Return [X, Y] of the center of cell containing provided text 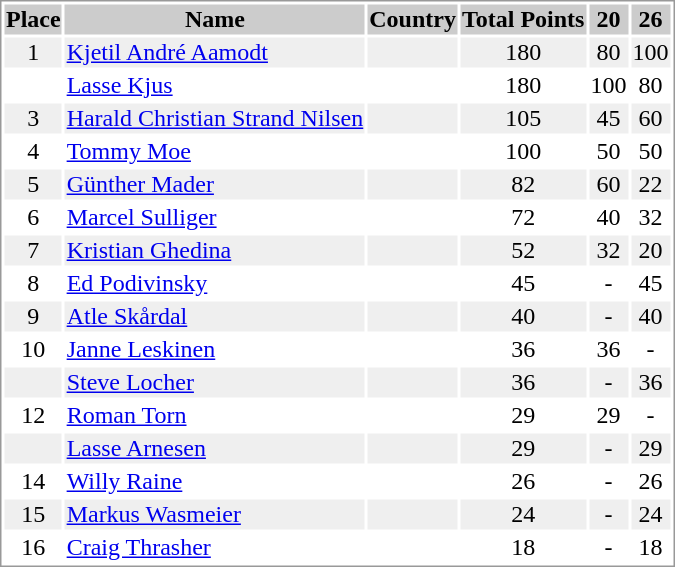
Atle Skårdal [215, 317]
7 [33, 251]
Kjetil André Aamodt [215, 53]
15 [33, 515]
Name [215, 19]
Roman Torn [215, 415]
4 [33, 151]
1 [33, 53]
Harald Christian Strand Nilsen [215, 119]
Country [413, 19]
Kristian Ghedina [215, 251]
Ed Podivinsky [215, 283]
Place [33, 19]
72 [522, 217]
6 [33, 217]
5 [33, 185]
Günther Mader [215, 185]
Marcel Sulliger [215, 217]
Craig Thrasher [215, 547]
Steve Locher [215, 383]
16 [33, 547]
9 [33, 317]
82 [522, 185]
Lasse Kjus [215, 85]
Total Points [522, 19]
Tommy Moe [215, 151]
52 [522, 251]
105 [522, 119]
Janne Leskinen [215, 349]
22 [650, 185]
14 [33, 481]
3 [33, 119]
Lasse Arnesen [215, 449]
Willy Raine [215, 481]
10 [33, 349]
12 [33, 415]
Markus Wasmeier [215, 515]
8 [33, 283]
